For the text-containing cell, return its midpoint in [X, Y] coordinate format. 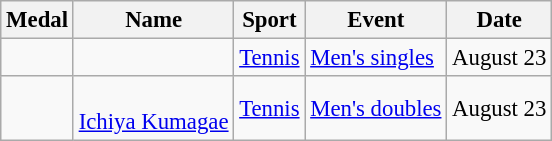
Sport [270, 20]
Ichiya Kumagae [153, 108]
Name [153, 20]
Date [500, 20]
Medal [38, 20]
Men's doubles [376, 108]
Event [376, 20]
Men's singles [376, 58]
